From the cell containing the given text, extract its center point as (X, Y) coordinate. 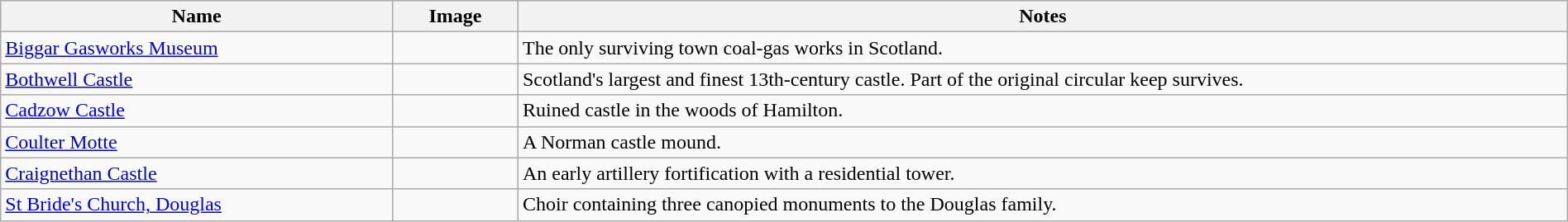
Scotland's largest and finest 13th-century castle. Part of the original circular keep survives. (1042, 79)
Notes (1042, 17)
Biggar Gasworks Museum (197, 48)
Craignethan Castle (197, 173)
Coulter Motte (197, 142)
The only surviving town coal-gas works in Scotland. (1042, 48)
Image (455, 17)
Choir containing three canopied monuments to the Douglas family. (1042, 205)
A Norman castle mound. (1042, 142)
Name (197, 17)
St Bride's Church, Douglas (197, 205)
Ruined castle in the woods of Hamilton. (1042, 111)
Bothwell Castle (197, 79)
Cadzow Castle (197, 111)
An early artillery fortification with a residential tower. (1042, 173)
